Search for the cell housing the specified text and yield its (X, Y) center coordinate. 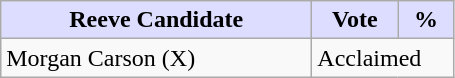
Acclaimed (383, 58)
% (426, 20)
Reeve Candidate (156, 20)
Morgan Carson (X) (156, 58)
Vote (355, 20)
